Return the [X, Y] coordinate for the center point of the cell that contains the specified text.  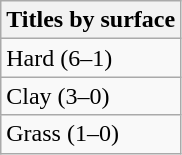
Hard (6–1) [91, 58]
Grass (1–0) [91, 134]
Clay (3–0) [91, 96]
Titles by surface [91, 20]
